Locate the cell with the specified text and output its (x, y) center coordinate. 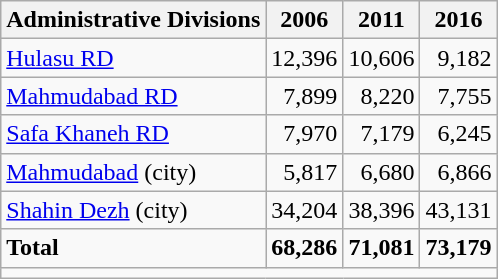
2016 (458, 20)
2006 (304, 20)
Administrative Divisions (134, 20)
6,866 (458, 172)
Shahin Dezh (city) (134, 210)
6,680 (382, 172)
Total (134, 248)
10,606 (382, 58)
71,081 (382, 248)
38,396 (382, 210)
8,220 (382, 96)
43,131 (458, 210)
2011 (382, 20)
9,182 (458, 58)
73,179 (458, 248)
7,755 (458, 96)
7,899 (304, 96)
68,286 (304, 248)
12,396 (304, 58)
Mahmudabad RD (134, 96)
6,245 (458, 134)
5,817 (304, 172)
Hulasu RD (134, 58)
Mahmudabad (city) (134, 172)
34,204 (304, 210)
7,970 (304, 134)
Safa Khaneh RD (134, 134)
7,179 (382, 134)
